Locate the cell with the specified text and output its [x, y] center coordinate. 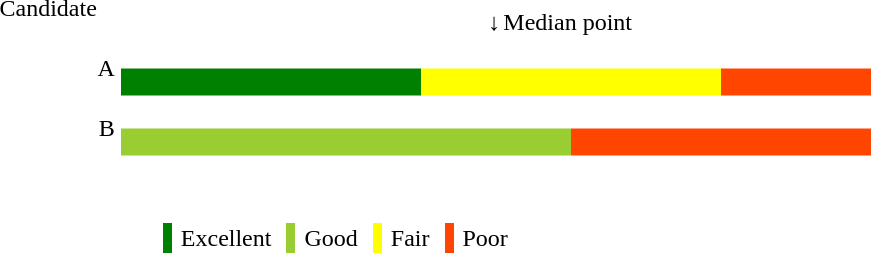
↓ [496, 22]
Fair [413, 238]
Poor [488, 238]
Good [334, 238]
Excellent [229, 238]
Median point [687, 22]
